Identify which cell holds the provided text, then report its (x, y) central coordinate. 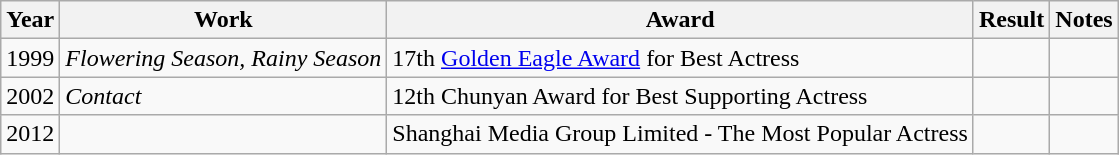
1999 (30, 58)
Year (30, 20)
Contact (224, 96)
Result (1011, 20)
Notes (1084, 20)
Shanghai Media Group Limited - The Most Popular Actress (680, 134)
Award (680, 20)
2012 (30, 134)
12th Chunyan Award for Best Supporting Actress (680, 96)
17th Golden Eagle Award for Best Actress (680, 58)
Work (224, 20)
2002 (30, 96)
Flowering Season, Rainy Season (224, 58)
